Determine the [x, y] coordinate at the center of the cell enclosing the given text.  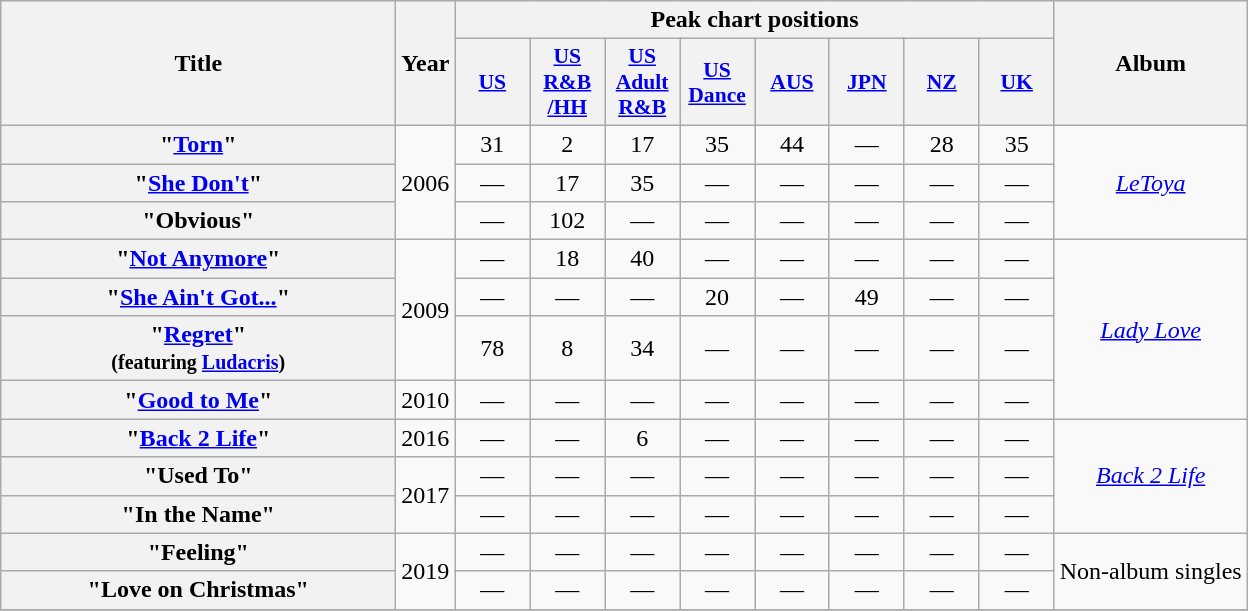
28 [942, 144]
"In the Name" [198, 514]
Title [198, 64]
Album [1150, 64]
34 [642, 348]
Peak chart positions [754, 20]
"Used To" [198, 476]
"Not Anymore" [198, 259]
2009 [426, 310]
20 [718, 297]
"Good to Me" [198, 400]
"Regret" (featuring Ludacris) [198, 348]
2010 [426, 400]
2017 [426, 495]
18 [568, 259]
Lady Love [1150, 330]
49 [866, 297]
"Love on Christmas" [198, 590]
Back 2 Life [1150, 476]
2016 [426, 438]
31 [492, 144]
"Feeling" [198, 552]
"Torn" [198, 144]
UK [1016, 82]
78 [492, 348]
US Dance [718, 82]
"She Ain't Got..." [198, 297]
Year [426, 64]
40 [642, 259]
USAdultR&B [642, 82]
US R&B/HH [568, 82]
AUS [792, 82]
JPN [866, 82]
2 [568, 144]
US [492, 82]
8 [568, 348]
LeToya [1150, 182]
6 [642, 438]
2019 [426, 571]
"Obvious" [198, 221]
Non-album singles [1150, 571]
"Back 2 Life" [198, 438]
102 [568, 221]
2006 [426, 182]
NZ [942, 82]
44 [792, 144]
"She Don't" [198, 183]
